For the text-containing cell, return its midpoint in [X, Y] coordinate format. 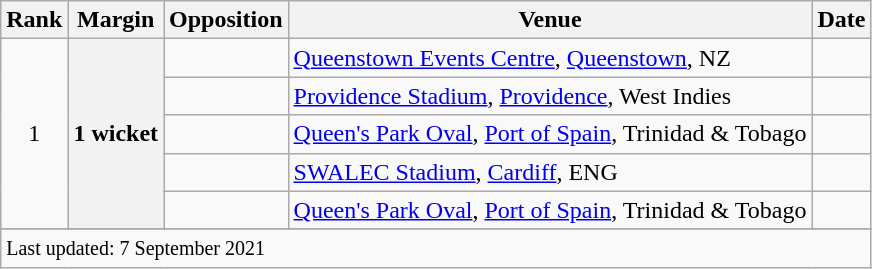
Rank [34, 20]
1 wicket [116, 134]
Last updated: 7 September 2021 [436, 248]
SWALEC Stadium, Cardiff, ENG [550, 172]
Providence Stadium, Providence, West Indies [550, 96]
Queenstown Events Centre, Queenstown, NZ [550, 58]
1 [34, 134]
Date [842, 20]
Opposition [226, 20]
Venue [550, 20]
Margin [116, 20]
